Pinpoint the cell where the given text exists, returning its (x, y) midpoint coordinate. 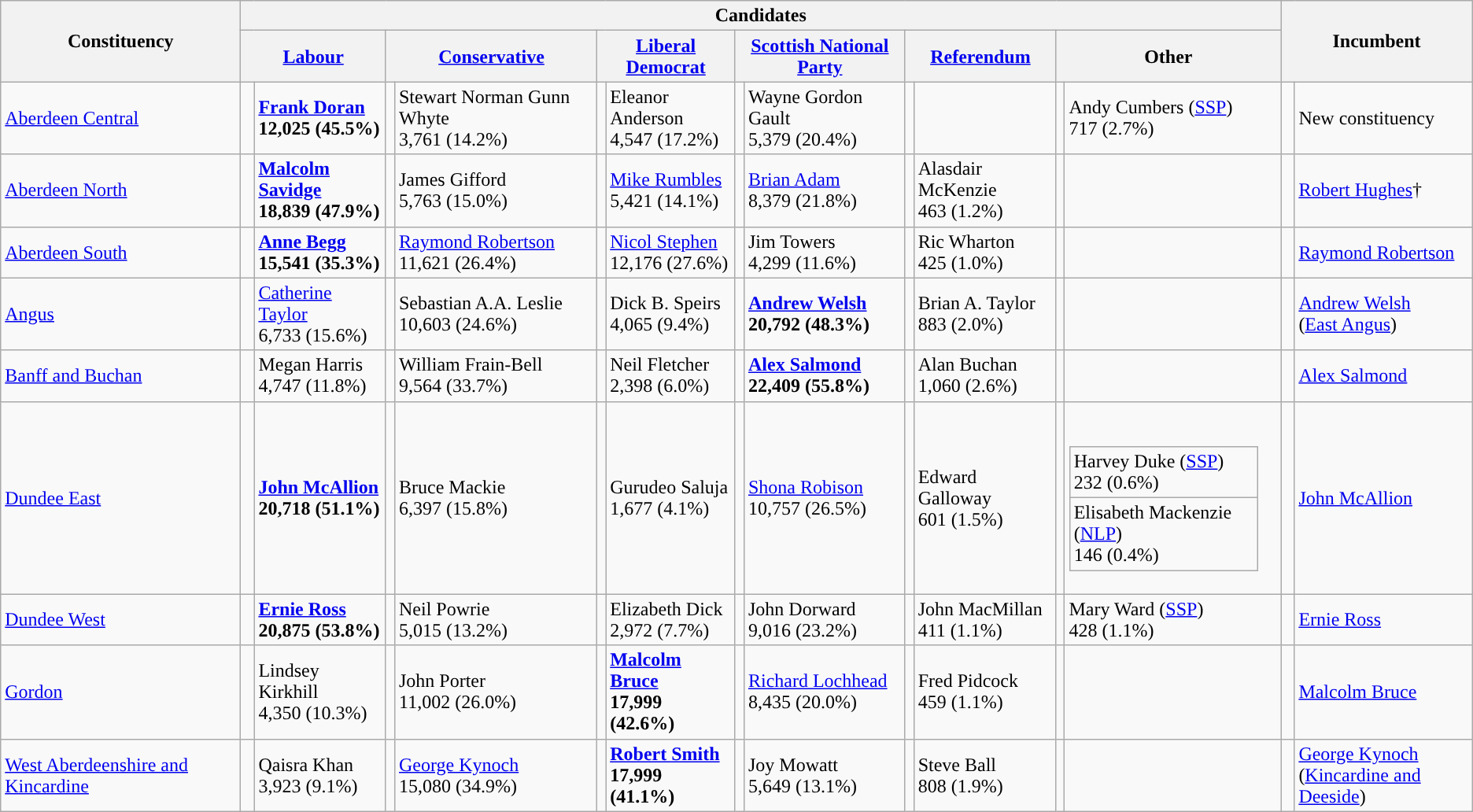
John MacMillan411 (1.1%) (985, 620)
Alex Salmond22,409 (55.8%) (825, 376)
Elisabeth Mackenzie (NLP)146 (0.4%) (1163, 534)
Shona Robison10,757 (26.5%) (825, 497)
John McAllion20,718 (51.1%) (320, 497)
Neil Powrie5,015 (13.2%) (496, 620)
Brian A. Taylor883 (2.0%) (985, 314)
Mary Ward (SSP)428 (1.1%) (1172, 620)
Anne Begg15,541 (35.3%) (320, 252)
West Aberdeenshire and Kincardine (121, 775)
Bruce Mackie6,397 (15.8%) (496, 497)
Harvey Duke (SSP)232 (0.6%) Elisabeth Mackenzie (NLP)146 (0.4%) (1172, 497)
Mike Rumbles5,421 (14.1%) (670, 190)
Raymond Robertson (1383, 252)
Alan Buchan1,060 (2.6%) (985, 376)
James Gifford5,763 (15.0%) (496, 190)
Banff and Buchan (121, 376)
Andrew Welsh20,792 (48.3%) (825, 314)
Lindsey Kirkhill4,350 (10.3%) (320, 692)
Dundee East (121, 497)
Fred Pidcock459 (1.1%) (985, 692)
Steve Ball808 (1.9%) (985, 775)
Gurudeo Saluja1,677 (4.1%) (670, 497)
Other (1168, 57)
Ric Wharton425 (1.0%) (985, 252)
Malcolm Bruce17,999 (42.6%) (670, 692)
Robert Hughes† (1383, 190)
Robert Smith17,999 (41.1%) (670, 775)
Angus (121, 314)
Aberdeen North (121, 190)
William Frain-Bell9,564 (33.7%) (496, 376)
Liberal Democrat (666, 57)
John Porter11,002 (26.0%) (496, 692)
Qaisra Khan3,923 (9.1%) (320, 775)
Raymond Robertson11,621 (26.4%) (496, 252)
Dick B. Speirs4,065 (9.4%) (670, 314)
Brian Adam8,379 (21.8%) (825, 190)
Conservative (491, 57)
Alasdair McKenzie463 (1.2%) (985, 190)
John Dorward9,016 (23.2%) (825, 620)
Ernie Ross20,875 (53.8%) (320, 620)
Richard Lochhead8,435 (20.0%) (825, 692)
New constituency (1383, 118)
Harvey Duke (SSP)232 (0.6%) (1163, 472)
George Kynoch15,080 (34.9%) (496, 775)
Neil Fletcher2,398 (6.0%) (670, 376)
Scottish National Party (820, 57)
Aberdeen Central (121, 118)
Wayne Gordon Gault5,379 (20.4%) (825, 118)
Referendum (980, 57)
Candidates (761, 16)
Malcolm Savidge18,839 (47.9%) (320, 190)
Megan Harris4,747 (11.8%) (320, 376)
Andy Cumbers (SSP)717 (2.7%) (1172, 118)
Edward Galloway601 (1.5%) (985, 497)
Frank Doran12,025 (45.5%) (320, 118)
Malcolm Bruce (1383, 692)
George Kynoch(Kincardine and Deeside) (1383, 775)
Alex Salmond (1383, 376)
Joy Mowatt5,649 (13.1%) (825, 775)
Dundee West (121, 620)
John McAllion (1383, 497)
Jim Towers4,299 (11.6%) (825, 252)
Labour (313, 57)
Elizabeth Dick2,972 (7.7%) (670, 620)
Nicol Stephen12,176 (27.6%) (670, 252)
Ernie Ross (1383, 620)
Andrew Welsh(East Angus) (1383, 314)
Sebastian A.A. Leslie10,603 (24.6%) (496, 314)
Eleanor Anderson4,547 (17.2%) (670, 118)
Incumbent (1377, 41)
Aberdeen South (121, 252)
Constituency (121, 41)
Gordon (121, 692)
Catherine Taylor6,733 (15.6%) (320, 314)
Stewart Norman Gunn Whyte3,761 (14.2%) (496, 118)
